Provide the (x, y) coordinate of the cell's center where the given text is located.  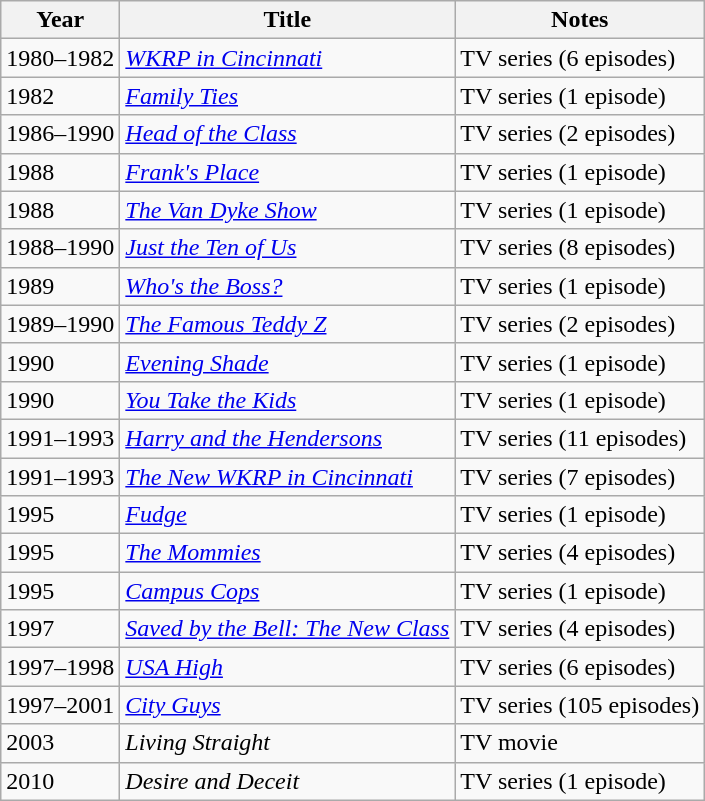
1982 (60, 96)
Year (60, 20)
1989 (60, 286)
Title (288, 20)
1986–1990 (60, 134)
1989–1990 (60, 324)
2010 (60, 781)
City Guys (288, 705)
USA High (288, 667)
The New WKRP in Cincinnati (288, 477)
2003 (60, 743)
TV series (7 episodes) (580, 477)
Desire and Deceit (288, 781)
1997 (60, 629)
Just the Ten of Us (288, 248)
Evening Shade (288, 362)
1988–1990 (60, 248)
Notes (580, 20)
Who's the Boss? (288, 286)
Family Ties (288, 96)
The Famous Teddy Z (288, 324)
Saved by the Bell: The New Class (288, 629)
Campus Cops (288, 591)
The Van Dyke Show (288, 210)
Frank's Place (288, 172)
Head of the Class (288, 134)
TV series (11 episodes) (580, 438)
1997–2001 (60, 705)
Fudge (288, 515)
1980–1982 (60, 58)
1997–1998 (60, 667)
The Mommies (288, 553)
Living Straight (288, 743)
You Take the Kids (288, 400)
Harry and the Hendersons (288, 438)
TV series (105 episodes) (580, 705)
WKRP in Cincinnati (288, 58)
TV movie (580, 743)
TV series (8 episodes) (580, 248)
